Identify which cell holds the provided text, then report its [x, y] central coordinate. 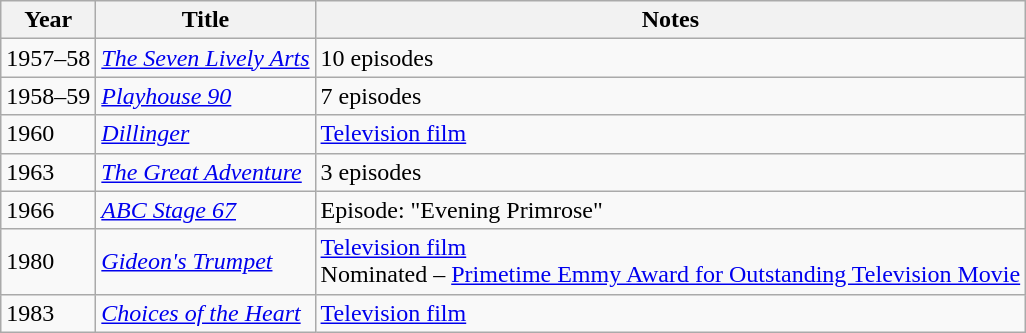
10 episodes [670, 58]
7 episodes [670, 96]
The Great Adventure [206, 172]
1983 [48, 313]
1958–59 [48, 96]
1960 [48, 134]
Playhouse 90 [206, 96]
Notes [670, 20]
1957–58 [48, 58]
Episode: "Evening Primrose" [670, 210]
1980 [48, 262]
Year [48, 20]
The Seven Lively Arts [206, 58]
1966 [48, 210]
3 episodes [670, 172]
Title [206, 20]
Gideon's Trumpet [206, 262]
1963 [48, 172]
Choices of the Heart [206, 313]
ABC Stage 67 [206, 210]
Dillinger [206, 134]
Television filmNominated – Primetime Emmy Award for Outstanding Television Movie [670, 262]
